Pinpoint the cell where the given text exists, returning its (x, y) midpoint coordinate. 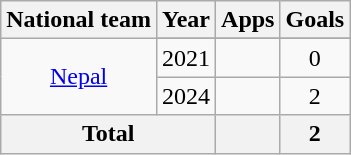
Nepal (79, 77)
Total (108, 134)
2024 (186, 96)
Apps (248, 20)
Goals (315, 20)
0 (315, 58)
National team (79, 20)
Year (186, 20)
2021 (186, 58)
